Locate the cell with the specified text and output its [X, Y] center coordinate. 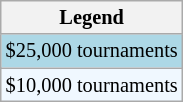
Legend [92, 17]
$25,000 tournaments [92, 51]
$10,000 tournaments [92, 85]
